Provide the (X, Y) coordinate of the cell's center where the given text is located.  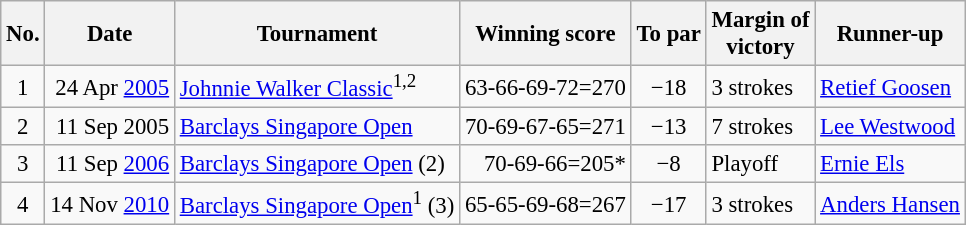
Retief Goosen (890, 87)
Margin ofvictory (760, 34)
Runner-up (890, 34)
1 (23, 87)
Barclays Singapore Open (2) (316, 164)
7 strokes (760, 127)
Playoff (760, 164)
Ernie Els (890, 164)
4 (23, 204)
63-66-69-72=270 (546, 87)
2 (23, 127)
Barclays Singapore Open (316, 127)
−13 (668, 127)
Winning score (546, 34)
To par (668, 34)
−17 (668, 204)
3 (23, 164)
Johnnie Walker Classic1,2 (316, 87)
65-65-69-68=267 (546, 204)
Lee Westwood (890, 127)
11 Sep 2005 (110, 127)
11 Sep 2006 (110, 164)
−8 (668, 164)
70-69-66=205* (546, 164)
14 Nov 2010 (110, 204)
Date (110, 34)
Tournament (316, 34)
Barclays Singapore Open1 (3) (316, 204)
24 Apr 2005 (110, 87)
70-69-67-65=271 (546, 127)
−18 (668, 87)
Anders Hansen (890, 204)
No. (23, 34)
